Determine the (X, Y) coordinate at the center of the cell enclosing the given text.  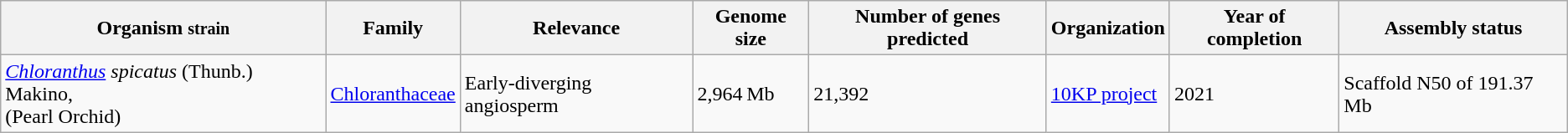
Genome size (750, 28)
Organism strain (163, 28)
21,392 (928, 94)
Assembly status (1453, 28)
Chloranthus spicatus (Thunb.) Makino,(Pearl Orchid) (163, 94)
Organization (1107, 28)
Number of genes predicted (928, 28)
2021 (1254, 94)
10KP project (1107, 94)
Early-diverging angiosperm (576, 94)
Chloranthaceae (393, 94)
Relevance (576, 28)
Family (393, 28)
Scaffold N50 of 191.37 Mb (1453, 94)
2,964 Mb (750, 94)
Year of completion (1254, 28)
